From the cell containing the given text, extract its center point as (x, y) coordinate. 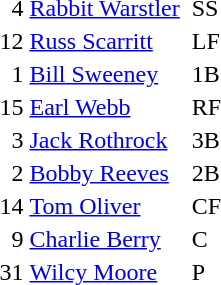
Earl Webb (108, 107)
Bobby Reeves (108, 173)
Tom Oliver (108, 206)
Charlie Berry (108, 239)
Jack Rothrock (108, 140)
Russ Scarritt (108, 41)
Bill Sweeney (108, 74)
